Return (X, Y) of the center of cell containing provided text 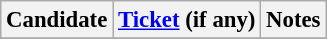
Candidate (57, 20)
Ticket (if any) (187, 20)
Notes (294, 20)
